Determine the (X, Y) coordinate at the center of the cell enclosing the given text.  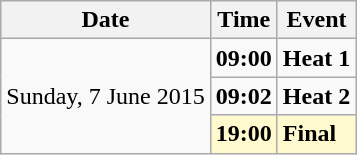
Heat 1 (316, 58)
Sunday, 7 June 2015 (106, 96)
09:00 (244, 58)
Date (106, 20)
Time (244, 20)
Final (316, 134)
Heat 2 (316, 96)
19:00 (244, 134)
09:02 (244, 96)
Event (316, 20)
